Provide the [X, Y] coordinate of the cell's center where the given text is located.  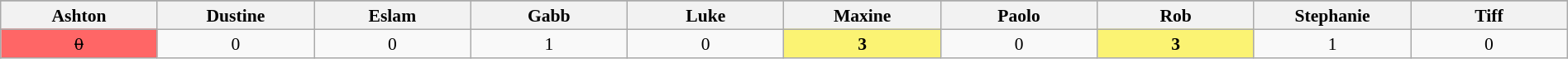
Ashton [79, 15]
Luke [706, 15]
Gabb [549, 15]
Stephanie [1331, 15]
Tiff [1489, 15]
Maxine [862, 15]
Paolo [1019, 15]
Dustine [235, 15]
Eslam [392, 15]
Rob [1176, 15]
